Locate the cell with the specified text and output its (X, Y) center coordinate. 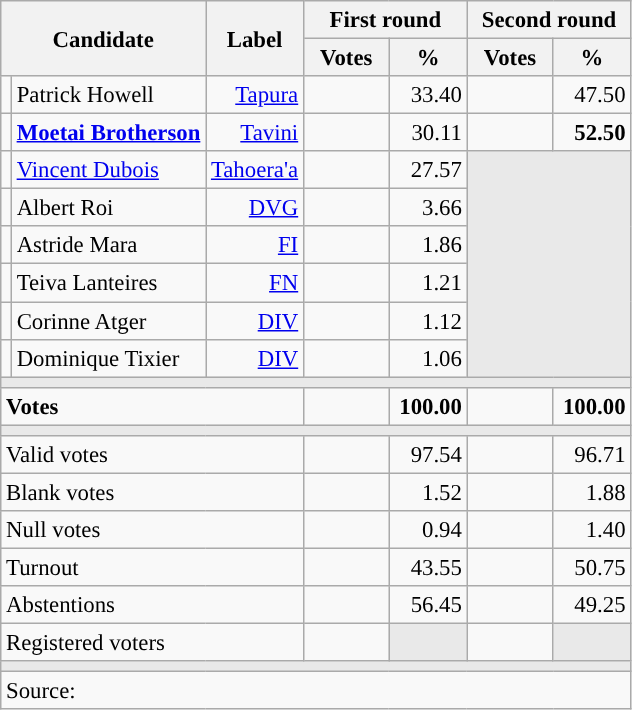
1.21 (428, 283)
49.25 (592, 605)
Teiva Lanteires (108, 283)
Tapura (255, 95)
1.06 (428, 358)
Abstentions (152, 605)
47.50 (592, 95)
Null votes (152, 530)
DVG (255, 208)
97.54 (428, 455)
Tavini (255, 133)
Moetai Brotherson (108, 133)
Patrick Howell (108, 95)
1.12 (428, 321)
Turnout (152, 567)
Tahoera'a (255, 170)
Vincent Dubois (108, 170)
Registered voters (152, 643)
50.75 (592, 567)
Candidate (104, 38)
43.55 (428, 567)
FI (255, 245)
56.45 (428, 605)
1.86 (428, 245)
First round (385, 20)
1.52 (428, 492)
1.40 (592, 530)
0.94 (428, 530)
33.40 (428, 95)
Corinne Atger (108, 321)
30.11 (428, 133)
52.50 (592, 133)
Albert Roi (108, 208)
1.88 (592, 492)
FN (255, 283)
Second round (549, 20)
Source: (316, 691)
Dominique Tixier (108, 358)
Astride Mara (108, 245)
Label (255, 38)
3.66 (428, 208)
96.71 (592, 455)
Blank votes (152, 492)
27.57 (428, 170)
Valid votes (152, 455)
